Capture the cell that displays the provided text and extract its [X, Y] central coordinate. 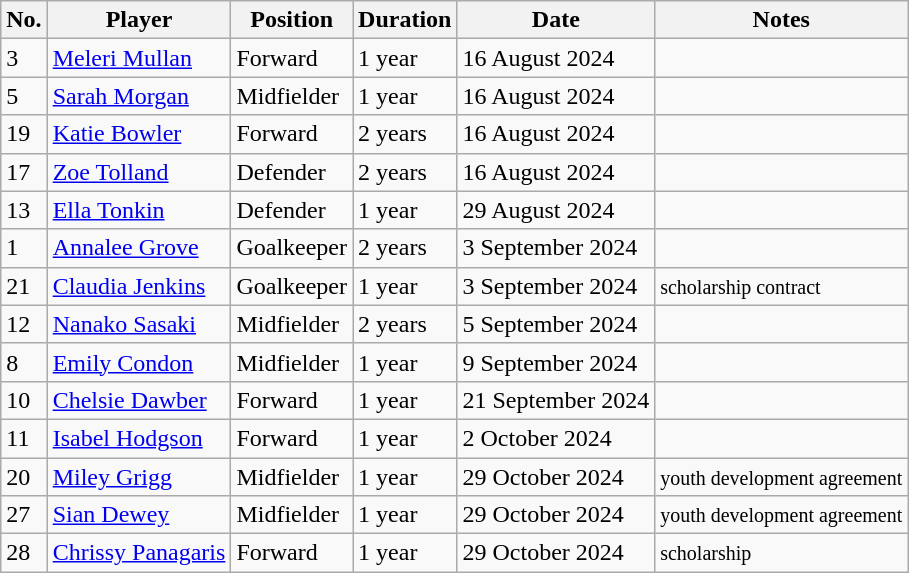
11 [24, 438]
20 [24, 477]
9 September 2024 [556, 362]
Annalee Grove [139, 248]
Ella Tonkin [139, 210]
Player [139, 20]
Isabel Hodgson [139, 438]
5 September 2024 [556, 324]
Meleri Mullan [139, 58]
Chelsie Dawber [139, 400]
12 [24, 324]
29 August 2024 [556, 210]
21 September 2024 [556, 400]
1 [24, 248]
scholarship [782, 553]
10 [24, 400]
Claudia Jenkins [139, 286]
Nanako Sasaki [139, 324]
19 [24, 134]
Notes [782, 20]
8 [24, 362]
2 October 2024 [556, 438]
21 [24, 286]
27 [24, 515]
Position [292, 20]
3 [24, 58]
17 [24, 172]
scholarship contract [782, 286]
Miley Grigg [139, 477]
Sian Dewey [139, 515]
28 [24, 553]
Chrissy Panagaris [139, 553]
Sarah Morgan [139, 96]
Date [556, 20]
Zoe Tolland [139, 172]
Duration [405, 20]
Katie Bowler [139, 134]
13 [24, 210]
5 [24, 96]
Emily Condon [139, 362]
No. [24, 20]
